From the cell containing the given text, extract its center point as (X, Y) coordinate. 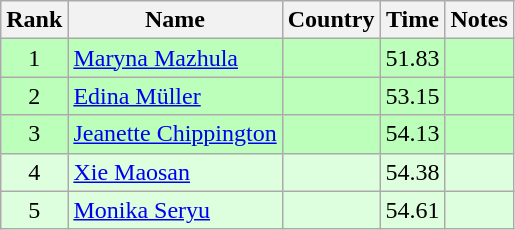
53.15 (412, 96)
54.38 (412, 172)
Notes (479, 20)
Name (175, 20)
51.83 (412, 58)
Rank (34, 20)
Jeanette Chippington (175, 134)
3 (34, 134)
54.61 (412, 210)
Maryna Mazhula (175, 58)
Time (412, 20)
1 (34, 58)
2 (34, 96)
54.13 (412, 134)
Xie Maosan (175, 172)
Edina Müller (175, 96)
Monika Seryu (175, 210)
4 (34, 172)
Country (331, 20)
5 (34, 210)
